Return (x, y) of the center of cell containing provided text 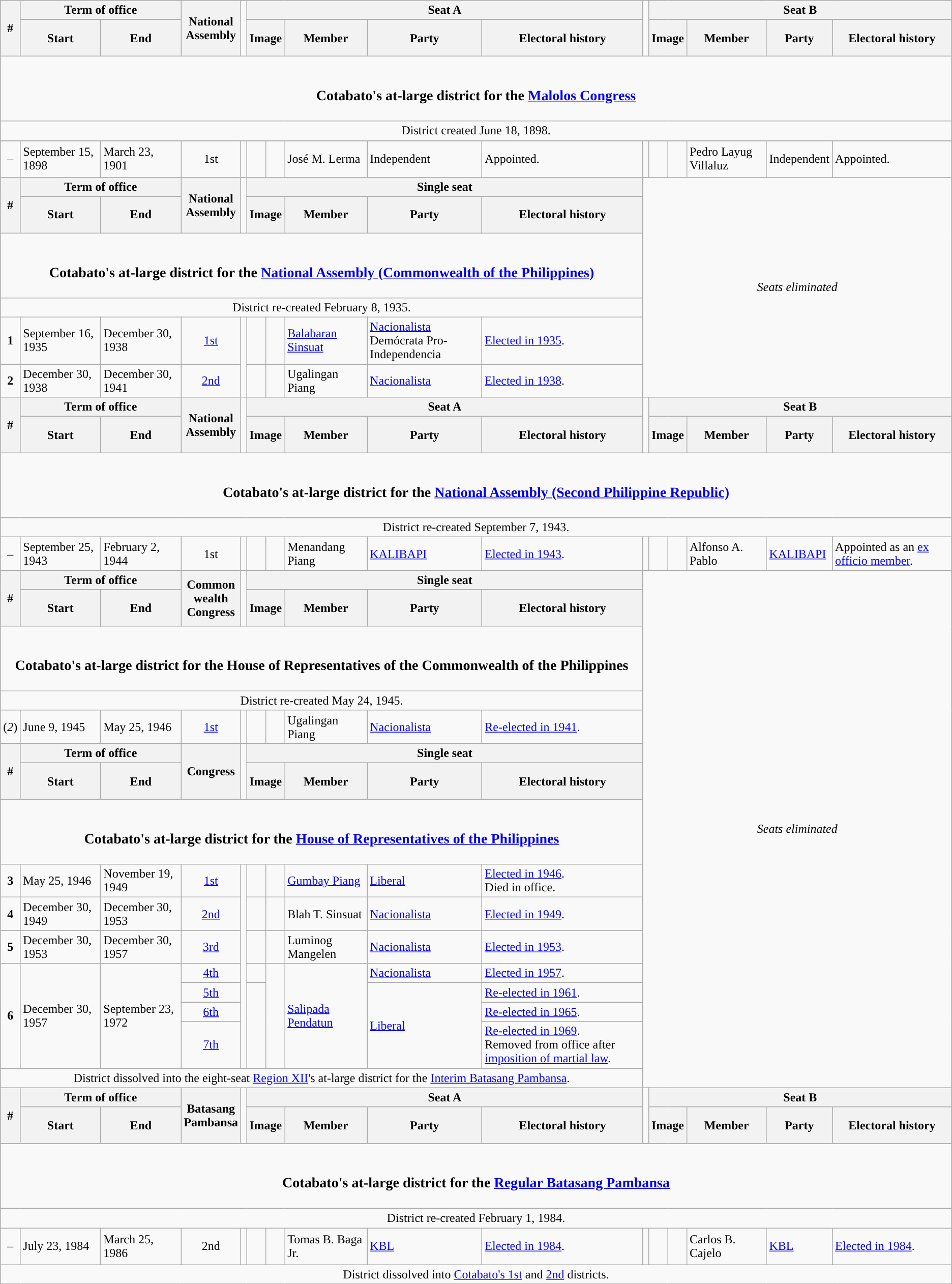
March 23, 1901 (141, 159)
Appointed as an ex officio member. (892, 553)
December 30, 1949 (61, 914)
BatasangPambansa (211, 1116)
Elected in 1949. (562, 914)
6 (10, 1016)
September 15, 1898 (61, 159)
Elected in 1957. (562, 973)
July 23, 1984 (61, 1246)
Blah T. Sinsuat (326, 914)
Congress (211, 771)
Elected in 1935. (562, 340)
Elected in 1938. (562, 381)
Re-elected in 1969.Removed from office after imposition of martial law. (562, 1045)
Menandang Piang (326, 553)
4 (10, 914)
Re-elected in 1961. (562, 993)
Cotabato's at-large district for the National Assembly (Commonwealth of the Philippines) (322, 266)
District re-created February 1, 1984. (476, 1218)
3rd (211, 947)
José M. Lerma (326, 159)
December 30, 1941 (141, 381)
Carlos B. Cajelo (726, 1246)
4th (211, 973)
District created June 18, 1898. (476, 131)
Re-elected in 1965. (562, 1012)
Elected in 1943. (562, 553)
Luminog Mangelen (326, 947)
March 25, 1986 (141, 1246)
5 (10, 947)
3 (10, 881)
NacionalistaDemócrata Pro-Independencia (425, 340)
November 19, 1949 (141, 881)
Cotabato's at-large district for the National Assembly (Second Philippine Republic) (476, 485)
District dissolved into Cotabato's 1st and 2nd districts. (476, 1274)
February 2, 1944 (141, 553)
5th (211, 993)
Cotabato's at-large district for the Malolos Congress (476, 89)
June 9, 1945 (61, 726)
September 16, 1935 (61, 340)
Balabaran Sinsuat (326, 340)
Elected in 1953. (562, 947)
7th (211, 1045)
Cotabato's at-large district for the Regular Batasang Pambansa (476, 1176)
1 (10, 340)
District dissolved into the eight-seat Region XII's at-large district for the Interim Batasang Pambansa. (322, 1078)
Alfonso A. Pablo (726, 553)
Salipada Pendatun (326, 1016)
District re-created May 24, 1945. (322, 701)
(2) (10, 726)
September 25, 1943 (61, 553)
District re-created September 7, 1943. (476, 528)
Pedro Layug Villaluz (726, 159)
6th (211, 1012)
Gumbay Piang (326, 881)
Cotabato's at-large district for the House of Representatives of the Commonwealth of the Philippines (322, 658)
District re-created February 8, 1935. (322, 307)
Tomas B. Baga Jr. (326, 1246)
Elected in 1946.Died in office. (562, 881)
September 23, 1972 (141, 1016)
CommonwealthCongress (211, 598)
2 (10, 381)
Re-elected in 1941. (562, 726)
Cotabato's at-large district for the House of Representatives of the Philippines (322, 831)
